Return [X, Y] of the center of cell containing provided text 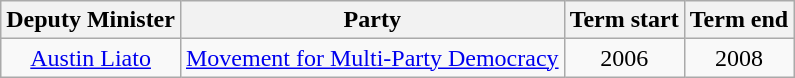
2008 [739, 58]
Term start [624, 20]
Deputy Minister [91, 20]
Austin Liato [91, 58]
Term end [739, 20]
2006 [624, 58]
Party [372, 20]
Movement for Multi-Party Democracy [372, 58]
